Find where the given text appears and provide that cell's center as [X, Y] coordinate. 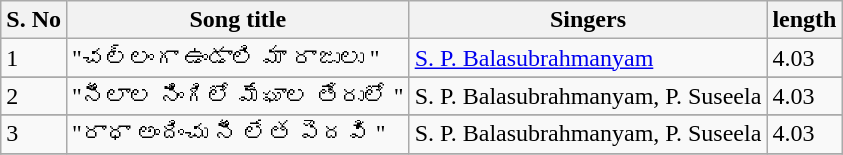
Singers [588, 20]
"రాధా అందించు నీ లేత పెదవి " [238, 134]
S. No [34, 20]
3 [34, 134]
length [804, 20]
Song title [238, 20]
1 [34, 58]
S. P. Balasubrahmanyam [588, 58]
"నీలాల నింగిలో మేఘాల తేరులో " [238, 96]
"చల్లంగా ఉండాలి మా రాజులు " [238, 58]
2 [34, 96]
